Identify which cell holds the provided text, then report its (x, y) central coordinate. 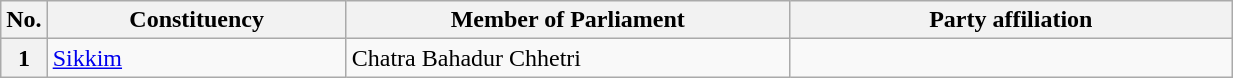
Member of Parliament (568, 20)
Party affiliation (1010, 20)
Sikkim (196, 58)
1 (24, 58)
No. (24, 20)
Constituency (196, 20)
Chatra Bahadur Chhetri (568, 58)
